Extract the [X, Y] coordinate from the center of the cell holding the provided text.  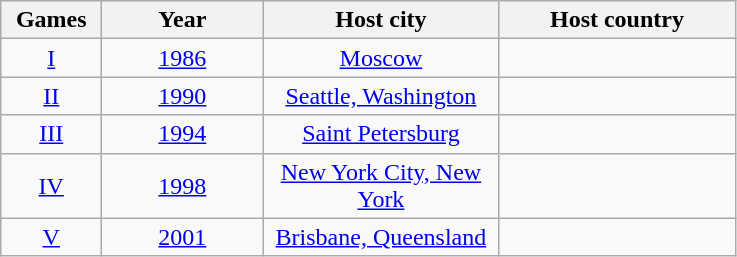
V [52, 237]
III [52, 134]
Moscow [381, 58]
Host country [617, 20]
IV [52, 186]
Brisbane, Queensland [381, 237]
Year [182, 20]
Games [52, 20]
1986 [182, 58]
Host city [381, 20]
New York City, New York [381, 186]
1990 [182, 96]
2001 [182, 237]
II [52, 96]
1998 [182, 186]
I [52, 58]
Seattle, Washington [381, 96]
Saint Petersburg [381, 134]
1994 [182, 134]
